Return the (X, Y) coordinate for the center point of the cell that contains the specified text.  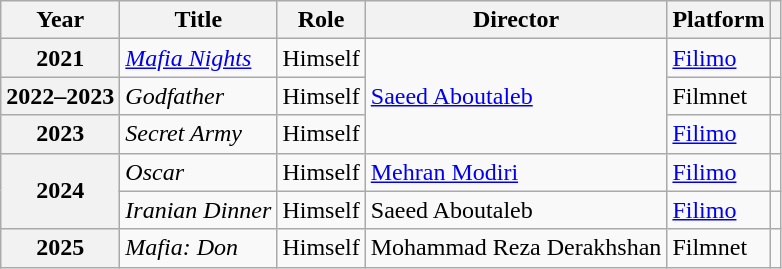
Year (60, 20)
2025 (60, 248)
2024 (60, 191)
2022–2023 (60, 96)
Mafia: Don (198, 248)
Title (198, 20)
Mohammad Reza Derakhshan (516, 248)
Oscar (198, 172)
Godfather (198, 96)
Mafia Nights (198, 58)
Role (321, 20)
Platform (718, 20)
Mehran Modiri (516, 172)
Director (516, 20)
2021 (60, 58)
Iranian Dinner (198, 210)
Secret Army (198, 134)
2023 (60, 134)
